Pinpoint the cell where the given text exists, returning its (X, Y) midpoint coordinate. 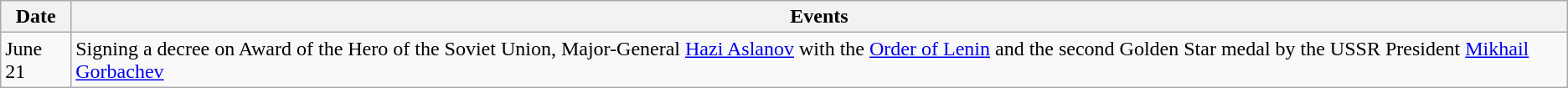
June 21 (36, 60)
Date (36, 17)
Events (819, 17)
